Scan for the cell matching the given text and deliver its (X, Y) coordinate at center. 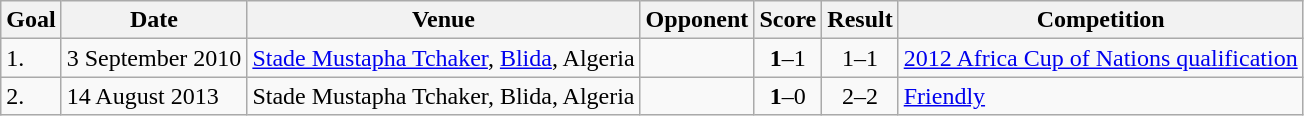
1. (31, 58)
2012 Africa Cup of Nations qualification (1100, 58)
Goal (31, 20)
2–2 (860, 96)
3 September 2010 (154, 58)
Venue (444, 20)
Result (860, 20)
14 August 2013 (154, 96)
Date (154, 20)
Opponent (697, 20)
Competition (1100, 20)
2. (31, 96)
Friendly (1100, 96)
Score (788, 20)
1–0 (788, 96)
